From the cell containing the given text, extract its center point as [X, Y] coordinate. 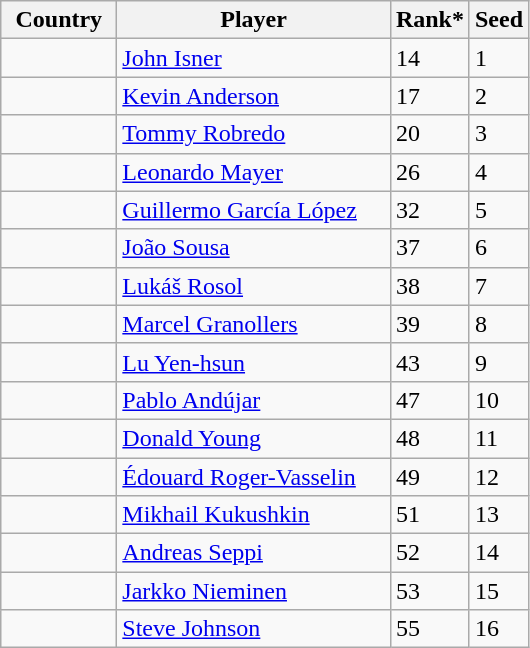
Jarkko Nieminen [254, 591]
Guillermo García López [254, 210]
Andreas Seppi [254, 553]
51 [430, 515]
49 [430, 477]
39 [430, 324]
11 [498, 438]
38 [430, 286]
5 [498, 210]
7 [498, 286]
1 [498, 58]
15 [498, 591]
Country [59, 20]
53 [430, 591]
2 [498, 96]
Lukáš Rosol [254, 286]
43 [430, 362]
Édouard Roger-Vasselin [254, 477]
Mikhail Kukushkin [254, 515]
26 [430, 172]
Leonardo Mayer [254, 172]
Kevin Anderson [254, 96]
17 [430, 96]
37 [430, 248]
4 [498, 172]
16 [498, 629]
3 [498, 134]
Tommy Robredo [254, 134]
Pablo Andújar [254, 400]
13 [498, 515]
Rank* [430, 20]
48 [430, 438]
9 [498, 362]
Steve Johnson [254, 629]
8 [498, 324]
Lu Yen-hsun [254, 362]
Seed [498, 20]
Donald Young [254, 438]
55 [430, 629]
47 [430, 400]
John Isner [254, 58]
Player [254, 20]
12 [498, 477]
20 [430, 134]
João Sousa [254, 248]
6 [498, 248]
Marcel Granollers [254, 324]
52 [430, 553]
32 [430, 210]
10 [498, 400]
